Search for the cell housing the specified text and yield its (X, Y) center coordinate. 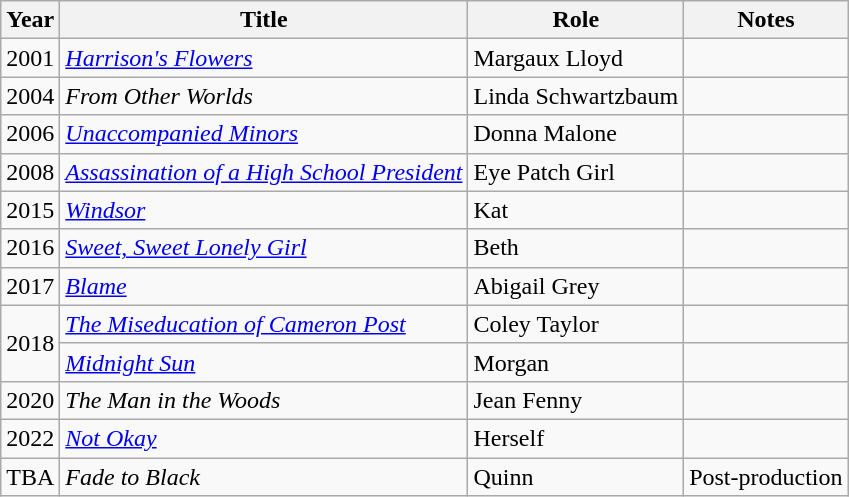
Abigail Grey (576, 286)
Donna Malone (576, 134)
Harrison's Flowers (264, 58)
Fade to Black (264, 477)
Midnight Sun (264, 362)
Herself (576, 438)
Eye Patch Girl (576, 172)
TBA (30, 477)
2008 (30, 172)
Beth (576, 248)
2017 (30, 286)
2022 (30, 438)
Assassination of a High School President (264, 172)
Not Okay (264, 438)
Post-production (766, 477)
Linda Schwartzbaum (576, 96)
Blame (264, 286)
Windsor (264, 210)
From Other Worlds (264, 96)
Coley Taylor (576, 324)
Morgan (576, 362)
2006 (30, 134)
Jean Fenny (576, 400)
The Miseducation of Cameron Post (264, 324)
2018 (30, 343)
Quinn (576, 477)
Sweet, Sweet Lonely Girl (264, 248)
2015 (30, 210)
Notes (766, 20)
Margaux Lloyd (576, 58)
2020 (30, 400)
Year (30, 20)
2001 (30, 58)
Role (576, 20)
2016 (30, 248)
Kat (576, 210)
2004 (30, 96)
Unaccompanied Minors (264, 134)
Title (264, 20)
The Man in the Woods (264, 400)
